Identify which cell holds the provided text, then report its [x, y] central coordinate. 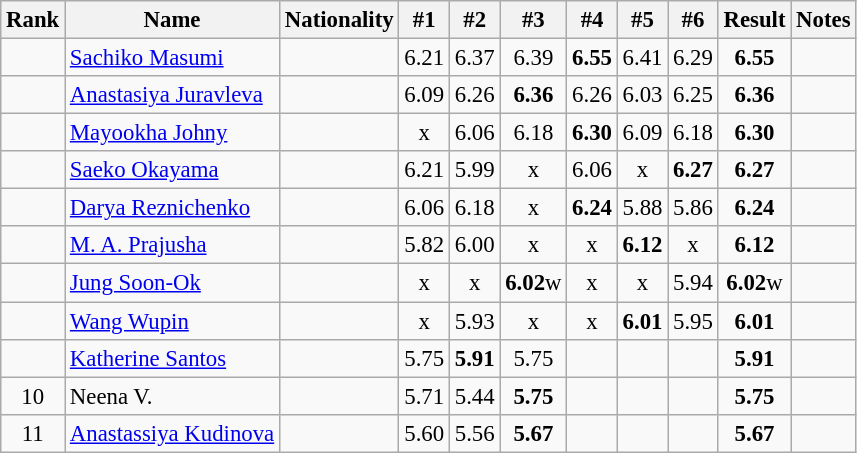
Anastasiya Juravleva [172, 95]
#4 [592, 20]
5.71 [424, 396]
M. A. Prajusha [172, 245]
#3 [534, 20]
10 [33, 396]
Mayookha Johny [172, 133]
6.00 [474, 245]
6.37 [474, 58]
Notes [824, 20]
6.03 [642, 95]
6.29 [693, 58]
6.39 [534, 58]
Katherine Santos [172, 358]
Wang Wupin [172, 321]
5.86 [693, 208]
5.95 [693, 321]
Rank [33, 20]
Jung Soon-Ok [172, 283]
5.56 [474, 433]
5.82 [424, 245]
#6 [693, 20]
6.25 [693, 95]
Result [754, 20]
5.88 [642, 208]
#5 [642, 20]
Saeko Okayama [172, 170]
5.44 [474, 396]
Anastassiya Kudinova [172, 433]
#2 [474, 20]
6.41 [642, 58]
Sachiko Masumi [172, 58]
5.99 [474, 170]
11 [33, 433]
Darya Reznichenko [172, 208]
5.94 [693, 283]
#1 [424, 20]
Neena V. [172, 396]
5.60 [424, 433]
Nationality [340, 20]
Name [172, 20]
5.93 [474, 321]
